Pinpoint the cell where the given text exists, returning its [x, y] midpoint coordinate. 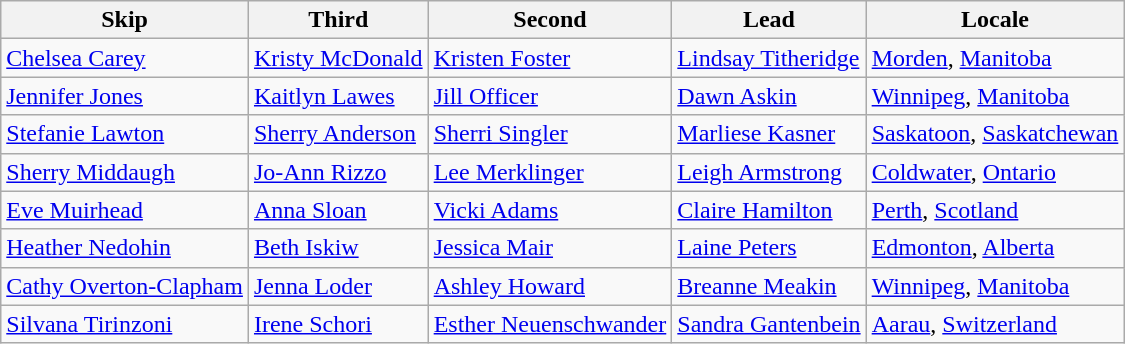
Breanne Meakin [769, 286]
Lead [769, 20]
Irene Schori [338, 324]
Heather Nedohin [125, 248]
Beth Iskiw [338, 248]
Leigh Armstrong [769, 172]
Second [550, 20]
Jessica Mair [550, 248]
Aarau, Switzerland [995, 324]
Sandra Gantenbein [769, 324]
Kaitlyn Lawes [338, 96]
Edmonton, Alberta [995, 248]
Laine Peters [769, 248]
Kristy McDonald [338, 58]
Claire Hamilton [769, 210]
Ashley Howard [550, 286]
Eve Muirhead [125, 210]
Jo-Ann Rizzo [338, 172]
Anna Sloan [338, 210]
Cathy Overton-Clapham [125, 286]
Silvana Tirinzoni [125, 324]
Third [338, 20]
Dawn Askin [769, 96]
Chelsea Carey [125, 58]
Saskatoon, Saskatchewan [995, 134]
Sherry Middaugh [125, 172]
Stefanie Lawton [125, 134]
Kristen Foster [550, 58]
Vicki Adams [550, 210]
Esther Neuenschwander [550, 324]
Coldwater, Ontario [995, 172]
Marliese Kasner [769, 134]
Sherri Singler [550, 134]
Lee Merklinger [550, 172]
Locale [995, 20]
Morden, Manitoba [995, 58]
Jill Officer [550, 96]
Lindsay Titheridge [769, 58]
Perth, Scotland [995, 210]
Skip [125, 20]
Jenna Loder [338, 286]
Jennifer Jones [125, 96]
Sherry Anderson [338, 134]
